Find where the given text appears and provide that cell's center as (x, y) coordinate. 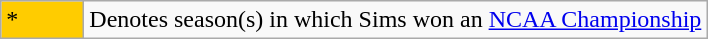
Denotes season(s) in which Sims won an NCAA Championship (396, 20)
* (42, 20)
